Detect which cell encompasses the target text, then output its [X, Y] center coordinate. 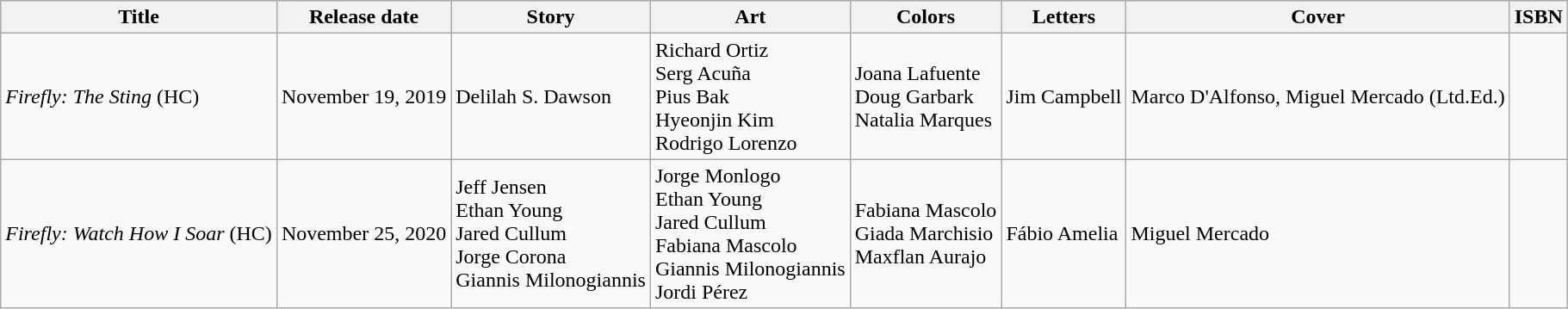
Jorge MonlogoEthan YoungJared CullumFabiana MascoloGiannis MilonogiannisJordi Pérez [750, 234]
Fábio Amelia [1064, 234]
Miguel Mercado [1317, 234]
Richard OrtizSerg AcuñaPius BakHyeonjin KimRodrigo Lorenzo [750, 96]
November 25, 2020 [363, 234]
Letters [1064, 17]
Joana LafuenteDoug GarbarkNatalia Marques [926, 96]
Cover [1317, 17]
Colors [926, 17]
Release date [363, 17]
Story [551, 17]
Fabiana MascoloGiada MarchisioMaxflan Aurajo [926, 234]
Firefly: The Sting (HC) [139, 96]
November 19, 2019 [363, 96]
Firefly: Watch How I Soar (HC) [139, 234]
ISBN [1538, 17]
Art [750, 17]
Jim Campbell [1064, 96]
Jeff JensenEthan YoungJared CullumJorge CoronaGiannis Milonogiannis [551, 234]
Delilah S. Dawson [551, 96]
Marco D'Alfonso, Miguel Mercado (Ltd.Ed.) [1317, 96]
Title [139, 17]
